For the text-containing cell, return its midpoint in [x, y] coordinate format. 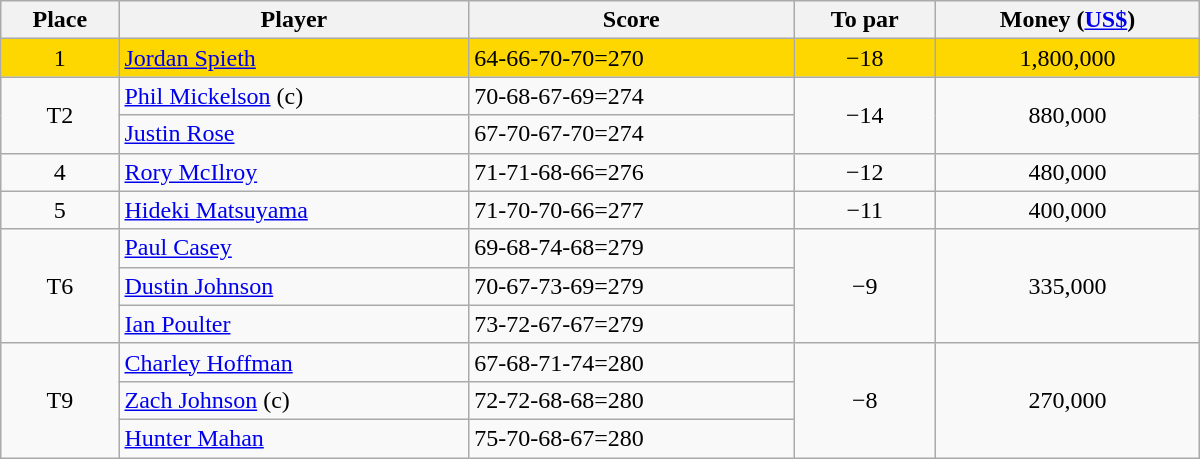
Place [60, 20]
−9 [865, 286]
T9 [60, 400]
5 [60, 210]
Ian Poulter [294, 324]
72-72-68-68=280 [632, 400]
Rory McIlroy [294, 172]
400,000 [1068, 210]
T2 [60, 115]
67-68-71-74=280 [632, 362]
880,000 [1068, 115]
64-66-70-70=270 [632, 58]
Charley Hoffman [294, 362]
1,800,000 [1068, 58]
270,000 [1068, 400]
Jordan Spieth [294, 58]
T6 [60, 286]
Score [632, 20]
70-68-67-69=274 [632, 96]
75-70-68-67=280 [632, 438]
Dustin Johnson [294, 286]
−12 [865, 172]
Player [294, 20]
Money (US$) [1068, 20]
69-68-74-68=279 [632, 248]
Justin Rose [294, 134]
−18 [865, 58]
−14 [865, 115]
−11 [865, 210]
71-70-70-66=277 [632, 210]
Paul Casey [294, 248]
To par [865, 20]
73-72-67-67=279 [632, 324]
Phil Mickelson (c) [294, 96]
Zach Johnson (c) [294, 400]
70-67-73-69=279 [632, 286]
67-70-67-70=274 [632, 134]
Hideki Matsuyama [294, 210]
71-71-68-66=276 [632, 172]
4 [60, 172]
480,000 [1068, 172]
Hunter Mahan [294, 438]
1 [60, 58]
−8 [865, 400]
335,000 [1068, 286]
